Extract the [x, y] coordinate from the center of the cell holding the provided text.  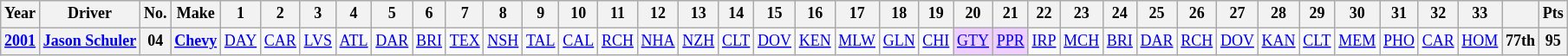
GLN [899, 41]
17 [856, 14]
6 [430, 14]
TEX [465, 41]
NSH [503, 41]
LVS [317, 41]
MLW [856, 41]
19 [936, 14]
27 [1238, 14]
4 [354, 14]
8 [503, 14]
12 [658, 14]
TAL [541, 41]
5 [392, 14]
CHI [936, 41]
77th [1520, 41]
29 [1318, 14]
DAY [240, 41]
NHA [658, 41]
30 [1357, 14]
PPR [1011, 41]
CAL [579, 41]
10 [579, 14]
MCH [1082, 41]
MEM [1357, 41]
24 [1120, 14]
23 [1082, 14]
Pts [1553, 14]
32 [1438, 14]
Year [21, 14]
HOM [1480, 41]
2001 [21, 41]
95 [1553, 41]
9 [541, 14]
25 [1156, 14]
16 [815, 14]
26 [1197, 14]
IRP [1044, 41]
ATL [354, 41]
PHO [1399, 41]
28 [1278, 14]
33 [1480, 14]
04 [156, 41]
18 [899, 14]
2 [281, 14]
Jason Schuler [89, 41]
31 [1399, 14]
14 [737, 14]
20 [973, 14]
22 [1044, 14]
15 [775, 14]
KAN [1278, 41]
Make [196, 14]
KEN [815, 41]
11 [618, 14]
21 [1011, 14]
No. [156, 14]
Chevy [196, 41]
3 [317, 14]
Driver [89, 14]
13 [699, 14]
1 [240, 14]
GTY [973, 41]
7 [465, 14]
NZH [699, 41]
